Locate the cell with the specified text and output its [x, y] center coordinate. 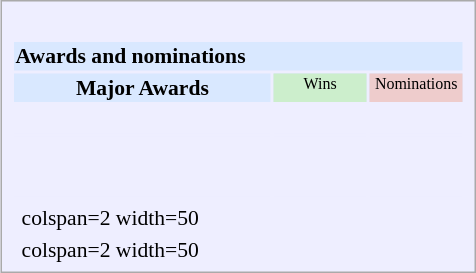
Major Awards [142, 87]
Wins [320, 87]
Awards and nominations [238, 56]
Nominations [416, 87]
Awards and nominations Major Awards Wins Nominations [239, 106]
